Locate the cell with the specified text and output its [x, y] center coordinate. 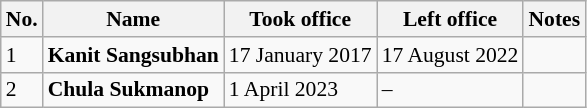
Took office [300, 19]
17 January 2017 [300, 55]
1 [22, 55]
– [450, 90]
No. [22, 19]
1 April 2023 [300, 90]
Notes [554, 19]
17 August 2022 [450, 55]
Chula Sukmanop [134, 90]
Kanit Sangsubhan [134, 55]
Name [134, 19]
Left office [450, 19]
2 [22, 90]
